Capture the cell that displays the provided text and extract its (x, y) central coordinate. 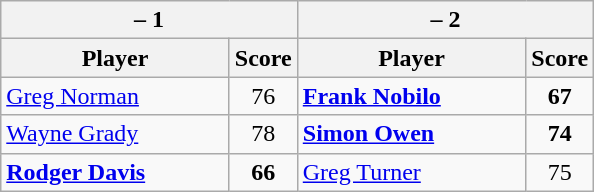
Frank Nobilo (412, 96)
Wayne Grady (116, 134)
Simon Owen (412, 134)
78 (263, 134)
74 (560, 134)
75 (560, 172)
76 (263, 96)
Rodger Davis (116, 172)
– 1 (150, 20)
– 2 (446, 20)
Greg Turner (412, 172)
67 (560, 96)
Greg Norman (116, 96)
66 (263, 172)
